Return (X, Y) of the center of cell containing provided text 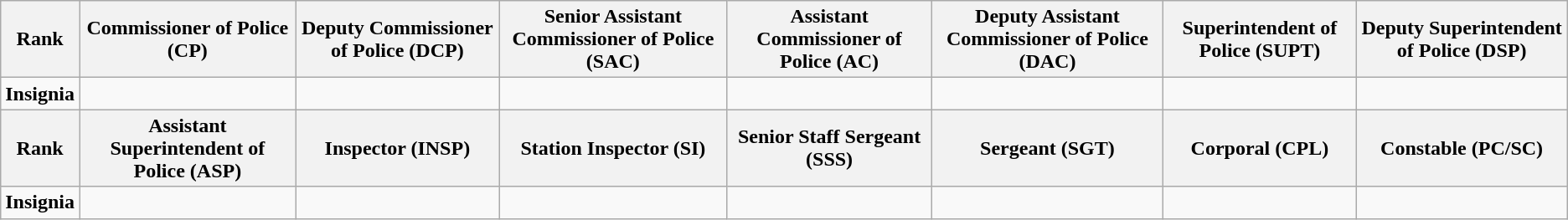
Deputy Assistant Commissioner of Police (DAC) (1047, 39)
Deputy Commissioner of Police (DCP) (397, 39)
Assistant Commissioner of Police (AC) (829, 39)
Senior Assistant Commissioner of Police (SAC) (613, 39)
Commissioner of Police (CP) (188, 39)
Station Inspector (SI) (613, 148)
Deputy Superintendent of Police (DSP) (1462, 39)
Assistant Superintendent of Police (ASP) (188, 148)
Superintendent of Police (SUPT) (1260, 39)
Inspector (INSP) (397, 148)
Sergeant (SGT) (1047, 148)
Corporal (CPL) (1260, 148)
Constable (PC/SC) (1462, 148)
Senior Staff Sergeant (SSS) (829, 148)
